Return (x, y) of the center of cell containing provided text 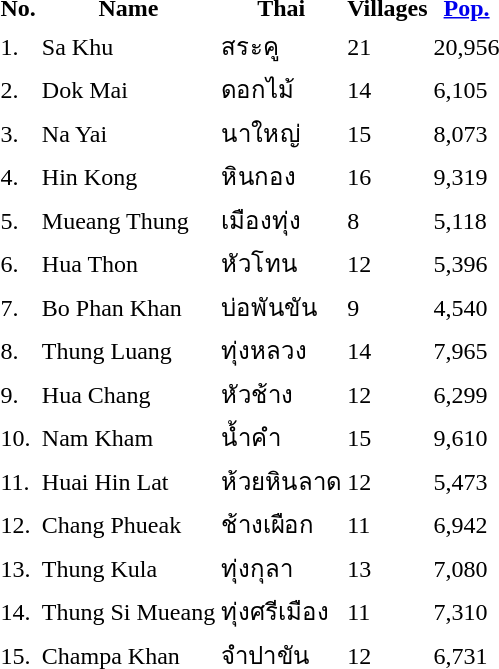
หัวโทน (282, 264)
หินกอง (282, 176)
ทุ่งกุลา (282, 568)
ทุ่งหลวง (282, 350)
เมืองทุ่ง (282, 220)
Sa Khu (128, 46)
Bo Phan Khan (128, 307)
Hua Chang (128, 394)
Hin Kong (128, 176)
21 (388, 46)
Thung Luang (128, 350)
ช้างเผือก (282, 524)
ห้วยหินลาด (282, 481)
Na Yai (128, 133)
Dok Mai (128, 90)
ดอกไม้ (282, 90)
ทุ่งศรีเมือง (282, 612)
Nam Kham (128, 438)
สระคู (282, 46)
9 (388, 307)
หัวช้าง (282, 394)
Thung Kula (128, 568)
8 (388, 220)
น้ำคำ (282, 438)
13 (388, 568)
บ่อพันขัน (282, 307)
Mueang Thung (128, 220)
Huai Hin Lat (128, 481)
Chang Phueak (128, 524)
Hua Thon (128, 264)
นาใหญ่ (282, 133)
Thung Si Mueang (128, 612)
16 (388, 176)
